Determine the [x, y] coordinate at the center of the cell enclosing the given text.  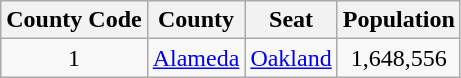
1 [74, 58]
Seat [291, 20]
County Code [74, 20]
County [196, 20]
Population [398, 20]
Oakland [291, 58]
Alameda [196, 58]
1,648,556 [398, 58]
